Search for the cell housing the specified text and yield its [X, Y] center coordinate. 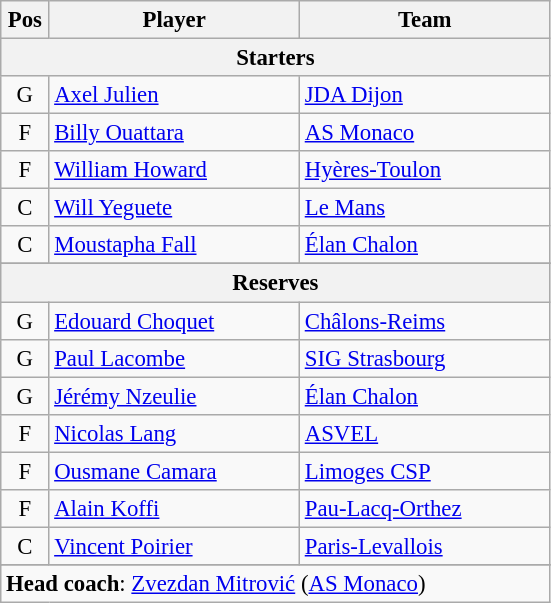
Pos [25, 20]
Moustapha Fall [174, 245]
Billy Ouattara [174, 133]
SIG Strasbourg [424, 358]
Will Yeguete [174, 208]
ASVEL [424, 433]
Edouard Choquet [174, 321]
Head coach: Zvezdan Mitrović (AS Monaco) [276, 584]
William Howard [174, 170]
Reserves [276, 283]
Team [424, 20]
JDA Dijon [424, 95]
Vincent Poirier [174, 546]
Hyères-Toulon [424, 170]
Ousmane Camara [174, 471]
Châlons-Reims [424, 321]
Paris-Levallois [424, 546]
Pau-Lacq-Orthez [424, 509]
Alain Koffi [174, 509]
Axel Julien [174, 95]
Nicolas Lang [174, 433]
Player [174, 20]
Paul Lacombe [174, 358]
Le Mans [424, 208]
Limoges CSP [424, 471]
Jérémy Nzeulie [174, 396]
Starters [276, 58]
AS Monaco [424, 133]
